For the text-containing cell, return its midpoint in (x, y) coordinate format. 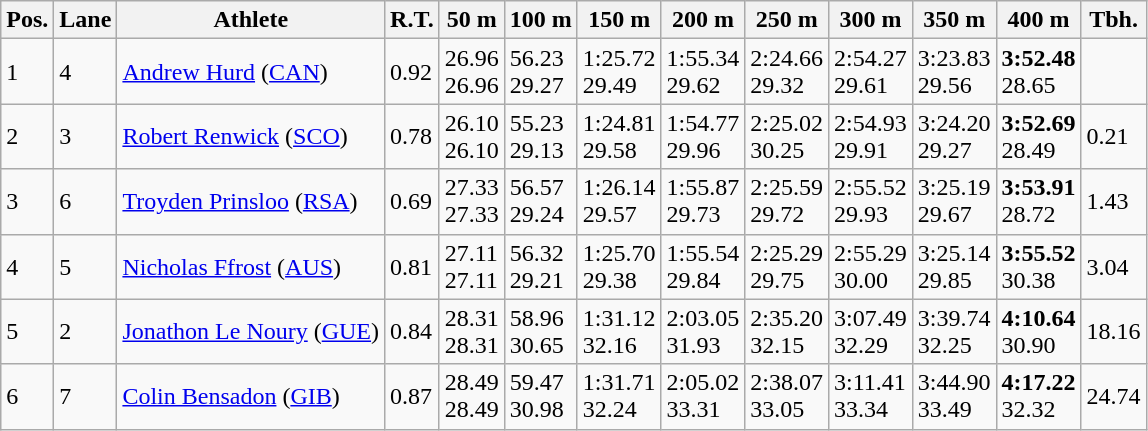
Andrew Hurd (CAN) (251, 72)
4:10.6430.90 (1038, 332)
100 m (540, 20)
1:25.7229.49 (619, 72)
2:35.2032.15 (787, 332)
3.04 (1114, 266)
1:55.3429.62 (703, 72)
1:55.8729.73 (703, 202)
55.2329.13 (540, 136)
Jonathon Le Noury (GUE) (251, 332)
300 m (871, 20)
Troyden Prinsloo (RSA) (251, 202)
Pos. (28, 20)
1:31.1232.16 (619, 332)
1.43 (1114, 202)
0.21 (1114, 136)
2:54.2729.61 (871, 72)
28.3128.31 (472, 332)
3:25.1929.67 (954, 202)
7 (86, 396)
2:55.2930.00 (871, 266)
2:25.2929.75 (787, 266)
2:24.6629.32 (787, 72)
56.3229.21 (540, 266)
0.69 (412, 202)
Tbh. (1114, 20)
0.81 (412, 266)
1:55.5429.84 (703, 266)
3:53.9128.72 (1038, 202)
18.16 (1114, 332)
3:44.9033.49 (954, 396)
150 m (619, 20)
56.5729.24 (540, 202)
59.4730.98 (540, 396)
250 m (787, 20)
Colin Bensadon (GIB) (251, 396)
2:03.0531.93 (703, 332)
3:11.4133.34 (871, 396)
200 m (703, 20)
1:24.8129.58 (619, 136)
0.84 (412, 332)
1:25.7029.38 (619, 266)
2:55.5229.93 (871, 202)
1 (28, 72)
1:31.7132.24 (619, 396)
3:24.2029.27 (954, 136)
50 m (472, 20)
2:25.5929.72 (787, 202)
Nicholas Ffrost (AUS) (251, 266)
58.9630.65 (540, 332)
350 m (954, 20)
27.3327.33 (472, 202)
3:25.1429.85 (954, 266)
3:52.4828.65 (1038, 72)
0.78 (412, 136)
1:54.7729.96 (703, 136)
0.87 (412, 396)
2:25.0230.25 (787, 136)
0.92 (412, 72)
3:52.6928.49 (1038, 136)
56.2329.27 (540, 72)
2:38.0733.05 (787, 396)
4:17.2232.32 (1038, 396)
1:26.1429.57 (619, 202)
2:05.0233.31 (703, 396)
3:55.5230.38 (1038, 266)
24.74 (1114, 396)
2:54.9329.91 (871, 136)
28.4928.49 (472, 396)
Lane (86, 20)
27.1127.11 (472, 266)
R.T. (412, 20)
3:39.7432.25 (954, 332)
400 m (1038, 20)
26.9626.96 (472, 72)
26.1026.10 (472, 136)
3:23.8329.56 (954, 72)
Robert Renwick (SCO) (251, 136)
3:07.4932.29 (871, 332)
Athlete (251, 20)
